Return the [X, Y] coordinate for the center point of the cell that contains the specified text.  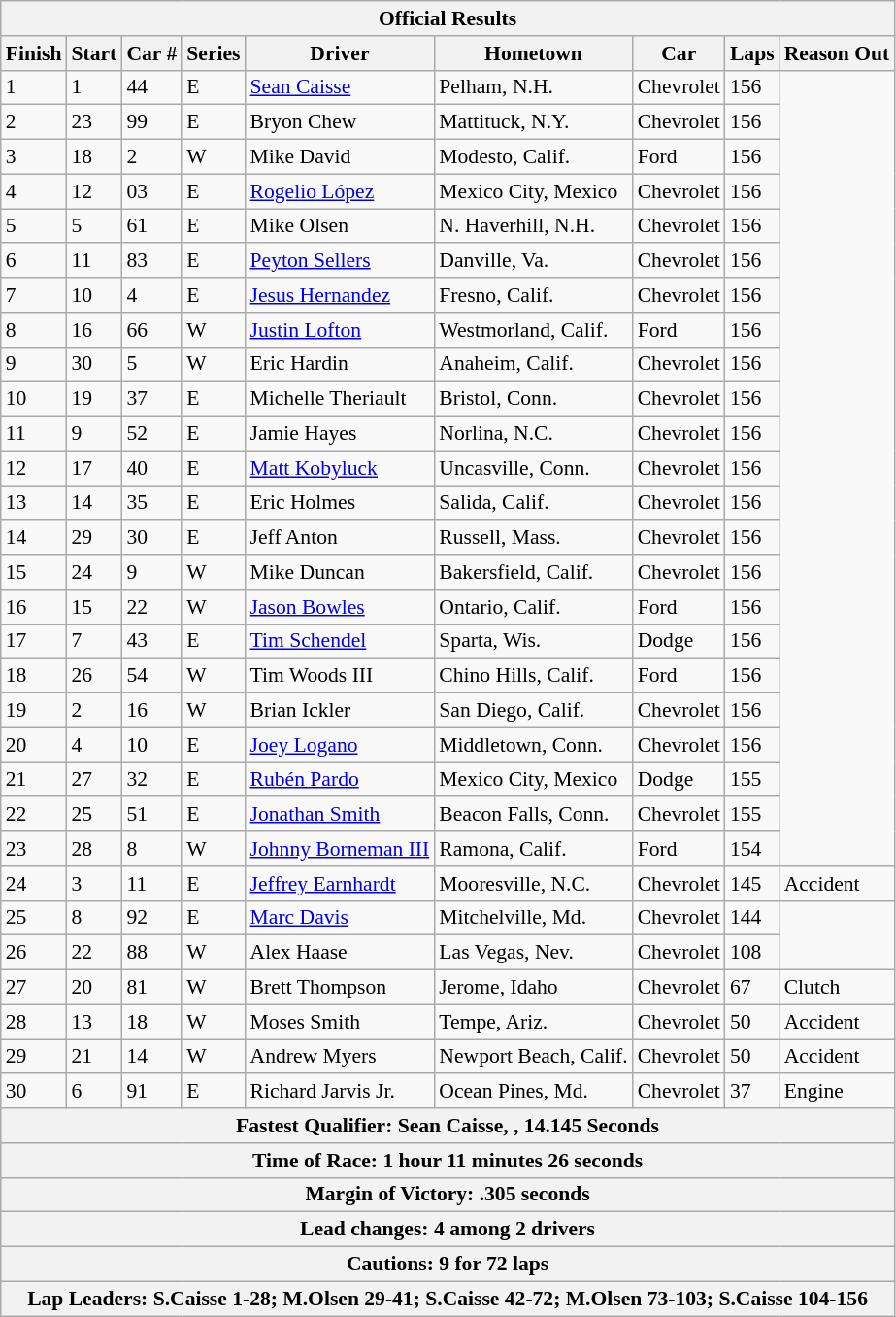
52 [151, 434]
43 [151, 641]
Jonathan Smith [340, 815]
81 [151, 988]
Pelham, N.H. [533, 87]
Middletown, Conn. [533, 745]
Series [214, 53]
Lap Leaders: S.Caisse 1-28; M.Olsen 29-41; S.Caisse 42-72; M.Olsen 73-103; S.Caisse 104-156 [448, 1299]
91 [151, 1092]
Official Results [448, 18]
Bryon Chew [340, 122]
Richard Jarvis Jr. [340, 1092]
Johnny Borneman III [340, 849]
Rogelio López [340, 191]
35 [151, 503]
Sean Caisse [340, 87]
Start [93, 53]
Salida, Calif. [533, 503]
145 [752, 884]
Marc Davis [340, 918]
Clutch [837, 988]
Andrew Myers [340, 1057]
Hometown [533, 53]
Moses Smith [340, 1022]
Matt Kobyluck [340, 468]
Finish [34, 53]
Ramona, Calif. [533, 849]
Laps [752, 53]
67 [752, 988]
32 [151, 780]
Reason Out [837, 53]
Car [680, 53]
92 [151, 918]
Jason Bowles [340, 607]
Westmorland, Calif. [533, 330]
Tempe, Ariz. [533, 1022]
Cautions: 9 for 72 laps [448, 1265]
Driver [340, 53]
Danville, Va. [533, 261]
Brian Ickler [340, 711]
Norlina, N.C. [533, 434]
Michelle Theriault [340, 399]
Fastest Qualifier: Sean Caisse, , 14.145 Seconds [448, 1126]
03 [151, 191]
Peyton Sellers [340, 261]
Ontario, Calif. [533, 607]
Jeff Anton [340, 538]
Mike Olsen [340, 226]
99 [151, 122]
Mitchelville, Md. [533, 918]
Jerome, Idaho [533, 988]
54 [151, 676]
Newport Beach, Calif. [533, 1057]
108 [752, 953]
Mooresville, N.C. [533, 884]
Margin of Victory: .305 seconds [448, 1195]
Modesto, Calif. [533, 157]
Tim Schendel [340, 641]
Jesus Hernandez [340, 295]
Mike Duncan [340, 572]
San Diego, Calif. [533, 711]
Russell, Mass. [533, 538]
Anaheim, Calif. [533, 364]
66 [151, 330]
Jeffrey Earnhardt [340, 884]
Beacon Falls, Conn. [533, 815]
Eric Hardin [340, 364]
40 [151, 468]
Bristol, Conn. [533, 399]
Mike David [340, 157]
Time of Race: 1 hour 11 minutes 26 seconds [448, 1161]
83 [151, 261]
Ocean Pines, Md. [533, 1092]
44 [151, 87]
Fresno, Calif. [533, 295]
Lead changes: 4 among 2 drivers [448, 1230]
Justin Lofton [340, 330]
Sparta, Wis. [533, 641]
Jamie Hayes [340, 434]
144 [752, 918]
Rubén Pardo [340, 780]
Tim Woods III [340, 676]
Joey Logano [340, 745]
154 [752, 849]
Alex Haase [340, 953]
Engine [837, 1092]
Mattituck, N.Y. [533, 122]
Brett Thompson [340, 988]
51 [151, 815]
Eric Holmes [340, 503]
Las Vegas, Nev. [533, 953]
N. Haverhill, N.H. [533, 226]
Bakersfield, Calif. [533, 572]
61 [151, 226]
Uncasville, Conn. [533, 468]
Car # [151, 53]
88 [151, 953]
Chino Hills, Calif. [533, 676]
